Extract the [x, y] coordinate from the center of the cell holding the provided text.  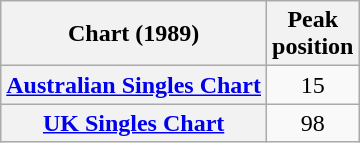
Peakposition [313, 34]
Chart (1989) [134, 34]
UK Singles Chart [134, 123]
15 [313, 85]
98 [313, 123]
Australian Singles Chart [134, 85]
